Capture the cell that displays the provided text and extract its [x, y] central coordinate. 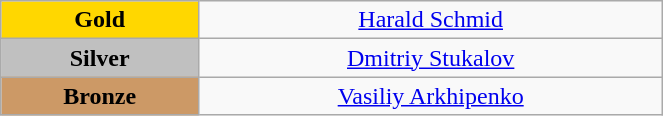
Bronze [100, 96]
Harald Schmid [431, 20]
Silver [100, 58]
Dmitriy Stukalov [431, 58]
Vasiliy Arkhipenko [431, 96]
Gold [100, 20]
